Identify which cell holds the provided text, then report its (X, Y) central coordinate. 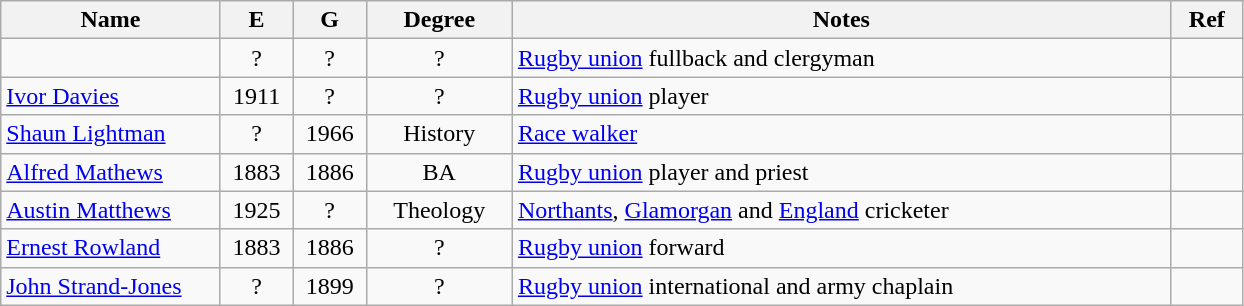
Theology (439, 210)
E (256, 20)
Ref (1206, 20)
1911 (256, 96)
Degree (439, 20)
Alfred Mathews (110, 172)
1925 (256, 210)
BA (439, 172)
Austin Matthews (110, 210)
G (330, 20)
Rugby union player (841, 96)
Ivor Davies (110, 96)
Rugby union forward (841, 248)
Rugby union fullback and clergyman (841, 58)
History (439, 134)
Rugby union international and army chaplain (841, 286)
1899 (330, 286)
1966 (330, 134)
Ernest Rowland (110, 248)
Northants, Glamorgan and England cricketer (841, 210)
Race walker (841, 134)
Rugby union player and priest (841, 172)
Shaun Lightman (110, 134)
Name (110, 20)
Notes (841, 20)
John Strand-Jones (110, 286)
